Search for the cell housing the specified text and yield its [x, y] center coordinate. 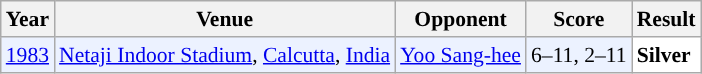
Year [28, 19]
6–11, 2–11 [579, 55]
Result [666, 19]
Venue [224, 19]
1983 [28, 55]
Netaji Indoor Stadium, Calcutta, India [224, 55]
Score [579, 19]
Yoo Sang-hee [460, 55]
Opponent [460, 19]
Silver [666, 55]
